Scan for the cell matching the given text and deliver its (X, Y) coordinate at center. 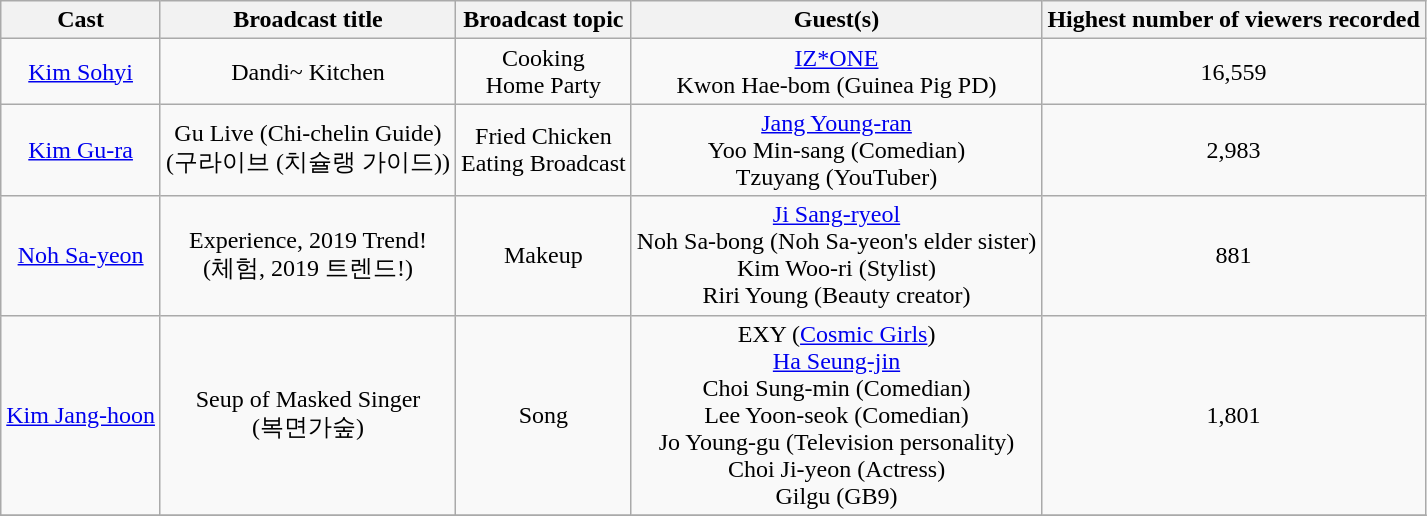
Dandi~ Kitchen (308, 72)
IZ*ONEKwon Hae-bom (Guinea Pig PD) (836, 72)
Broadcast topic (544, 20)
Noh Sa-yeon (81, 256)
EXY (Cosmic Girls)Ha Seung-jinChoi Sung-min (Comedian)Lee Yoon-seok (Comedian)Jo Young-gu (Television personality)Choi Ji-yeon (Actress)Gilgu (GB9) (836, 415)
2,983 (1234, 150)
Ji Sang-ryeolNoh Sa-bong (Noh Sa-yeon's elder sister)Kim Woo-ri (Stylist)Riri Young (Beauty creator) (836, 256)
Jang Young-ranYoo Min-sang (Comedian)Tzuyang (YouTuber) (836, 150)
Highest number of viewers recorded (1234, 20)
Experience, 2019 Trend!(체험, 2019 트렌드!) (308, 256)
Guest(s) (836, 20)
Kim Jang-hoon (81, 415)
16,559 (1234, 72)
Makeup (544, 256)
881 (1234, 256)
Fried ChickenEating Broadcast (544, 150)
Seup of Masked Singer(복면가숲) (308, 415)
Kim Sohyi (81, 72)
Song (544, 415)
Kim Gu-ra (81, 150)
Cast (81, 20)
1,801 (1234, 415)
CookingHome Party (544, 72)
Broadcast title (308, 20)
Gu Live (Chi-chelin Guide)(구라이브 (치슐랭 가이드)) (308, 150)
